Find where the given text appears and provide that cell's center as [x, y] coordinate. 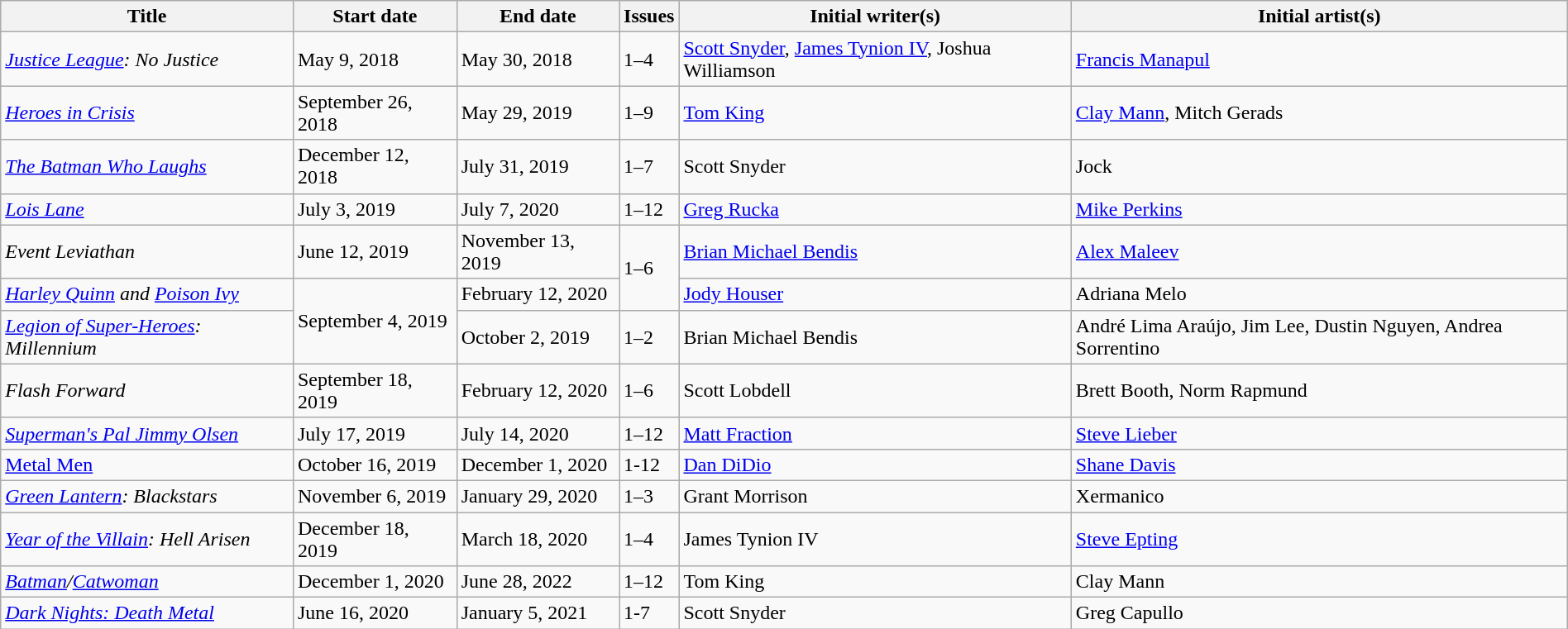
June 12, 2019 [375, 251]
October 2, 2019 [538, 337]
October 16, 2019 [375, 465]
Greg Capullo [1319, 613]
Steve Lieber [1319, 433]
Greg Rucka [875, 209]
Dan DiDio [875, 465]
Brett Booth, Norm Rapmund [1319, 390]
Dark Nights: Death Metal [147, 613]
Shane Davis [1319, 465]
Alex Maleev [1319, 251]
Xermanico [1319, 496]
July 31, 2019 [538, 167]
May 9, 2018 [375, 60]
Lois Lane [147, 209]
December 12, 2018 [375, 167]
Francis Manapul [1319, 60]
July 14, 2020 [538, 433]
Matt Fraction [875, 433]
July 3, 2019 [375, 209]
December 18, 2019 [375, 539]
Year of the Villain: Hell Arisen [147, 539]
Clay Mann, Mitch Gerads [1319, 112]
May 30, 2018 [538, 60]
Green Lantern: Blackstars [147, 496]
Initial artist(s) [1319, 17]
September 26, 2018 [375, 112]
Scott Snyder, James Tynion IV, Joshua Williamson [875, 60]
Issues [649, 17]
James Tynion IV [875, 539]
June 28, 2022 [538, 582]
The Batman Who Laughs [147, 167]
June 16, 2020 [375, 613]
January 5, 2021 [538, 613]
1–9 [649, 112]
1-12 [649, 465]
1–3 [649, 496]
Mike Perkins [1319, 209]
1-7 [649, 613]
André Lima Araújo, Jim Lee, Dustin Nguyen, Andrea Sorrentino [1319, 337]
Legion of Super-Heroes: Millennium [147, 337]
Justice League: No Justice [147, 60]
Jody Houser [875, 294]
Start date [375, 17]
Jock [1319, 167]
Initial writer(s) [875, 17]
July 7, 2020 [538, 209]
September 18, 2019 [375, 390]
1–7 [649, 167]
November 6, 2019 [375, 496]
Harley Quinn and Poison Ivy [147, 294]
Heroes in Crisis [147, 112]
January 29, 2020 [538, 496]
September 4, 2019 [375, 321]
1–2 [649, 337]
Scott Lobdell [875, 390]
November 13, 2019 [538, 251]
Event Leviathan [147, 251]
Superman's Pal Jimmy Olsen [147, 433]
End date [538, 17]
Batman/Catwoman [147, 582]
Grant Morrison [875, 496]
March 18, 2020 [538, 539]
Adriana Melo [1319, 294]
Clay Mann [1319, 582]
Steve Epting [1319, 539]
Flash Forward [147, 390]
Metal Men [147, 465]
Title [147, 17]
May 29, 2019 [538, 112]
July 17, 2019 [375, 433]
